Identify which cell holds the provided text, then report its (x, y) central coordinate. 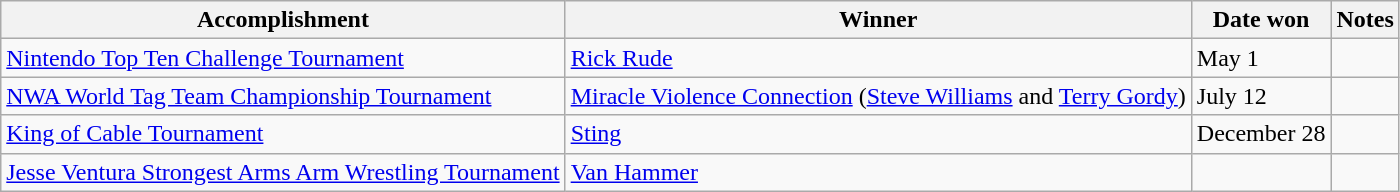
King of Cable Tournament (283, 134)
Notes (1365, 20)
Winner (878, 20)
Date won (1261, 20)
Rick Rude (878, 58)
Miracle Violence Connection (Steve Williams and Terry Gordy) (878, 96)
NWA World Tag Team Championship Tournament (283, 96)
July 12 (1261, 96)
December 28 (1261, 134)
Jesse Ventura Strongest Arms Arm Wrestling Tournament (283, 172)
Sting (878, 134)
Accomplishment (283, 20)
May 1 (1261, 58)
Nintendo Top Ten Challenge Tournament (283, 58)
Van Hammer (878, 172)
